Return the [X, Y] coordinate for the center point of the cell that contains the specified text.  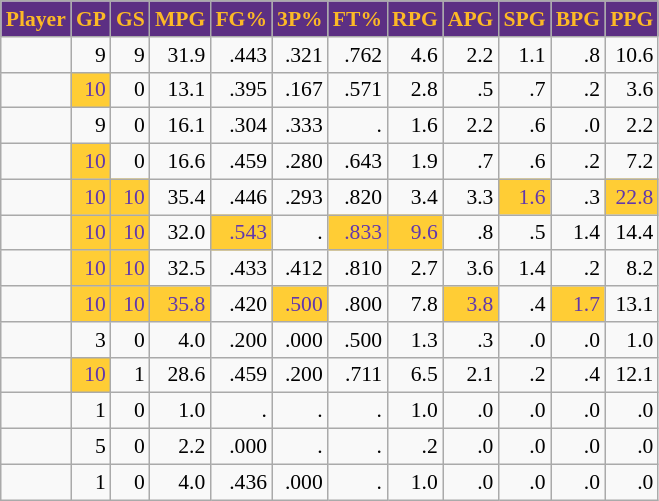
PPG [632, 19]
3.4 [415, 197]
.293 [300, 197]
GS [130, 19]
1.7 [578, 304]
2.8 [415, 90]
.810 [358, 269]
2.1 [471, 375]
.304 [241, 126]
8.2 [632, 269]
1.1 [524, 55]
14.4 [632, 233]
3P% [300, 19]
.443 [241, 55]
6.5 [415, 375]
22.8 [632, 197]
SPG [524, 19]
7.8 [415, 304]
28.6 [180, 375]
.820 [358, 197]
.333 [300, 126]
.167 [300, 90]
.433 [241, 269]
2.7 [415, 269]
GP [91, 19]
.643 [358, 162]
.833 [358, 233]
32.5 [180, 269]
.800 [358, 304]
APG [471, 19]
3.3 [471, 197]
.446 [241, 197]
.436 [241, 482]
16.6 [180, 162]
3.8 [471, 304]
1.3 [415, 340]
31.9 [180, 55]
.395 [241, 90]
RPG [415, 19]
7.2 [632, 162]
.280 [300, 162]
FG% [241, 19]
35.4 [180, 197]
32.0 [180, 233]
4.6 [415, 55]
.711 [358, 375]
3 [91, 340]
.571 [358, 90]
Player [36, 19]
12.1 [632, 375]
35.8 [180, 304]
FT% [358, 19]
.412 [300, 269]
.420 [241, 304]
9.6 [415, 233]
16.1 [180, 126]
5 [91, 447]
MPG [180, 19]
10.6 [632, 55]
.543 [241, 233]
BPG [578, 19]
1.9 [415, 162]
.321 [300, 55]
.762 [358, 55]
